Locate the cell with the specified text and output its (X, Y) center coordinate. 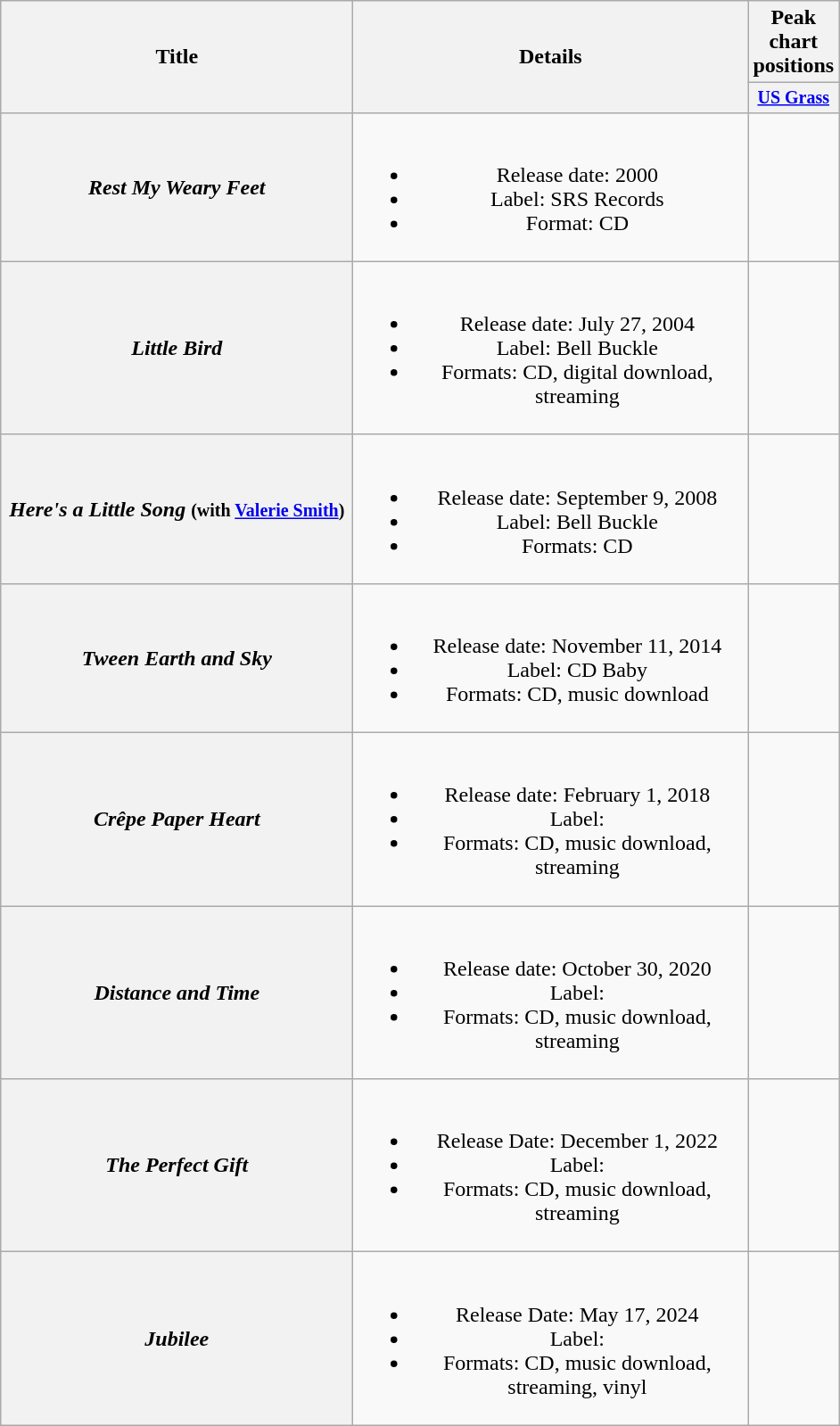
Title (177, 57)
Here's a Little Song (with Valerie Smith) (177, 508)
Release date: 2000Label: SRS RecordsFormat: CD (551, 187)
Jubilee (177, 1339)
Release date: February 1, 2018Label: Formats: CD, music download, streaming (551, 820)
Little Bird (177, 348)
Release date: October 30, 2020Label: Formats: CD, music download, streaming (551, 993)
Release date: July 27, 2004Label: Bell BuckleFormats: CD, digital download, streaming (551, 348)
Release Date: May 17, 2024Label: Formats: CD, music download, streaming, vinyl (551, 1339)
Rest My Weary Feet (177, 187)
US Grass (794, 98)
Tween Earth and Sky (177, 658)
Peak chart positions (794, 42)
Crêpe Paper Heart (177, 820)
Details (551, 57)
Release date: November 11, 2014Label: CD BabyFormats: CD, music download (551, 658)
Release Date: December 1, 2022Label: Formats: CD, music download, streaming (551, 1166)
Distance and Time (177, 993)
The Perfect Gift (177, 1166)
Release date: September 9, 2008Label: Bell BuckleFormats: CD (551, 508)
